Find where the given text appears and provide that cell's center as [X, Y] coordinate. 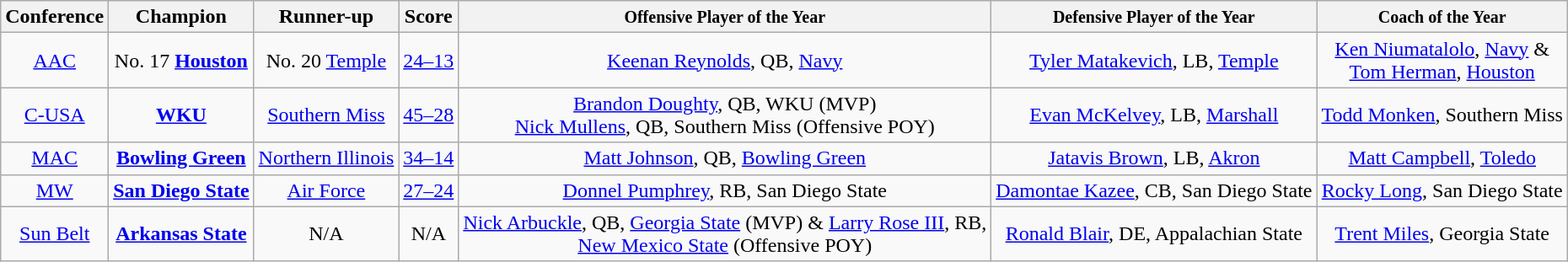
San Diego State [181, 190]
24–13 [428, 61]
Runner-up [326, 17]
Damontae Kazee, CB, San Diego State [1154, 190]
Matt Campbell, Toledo [1442, 158]
Brandon Doughty, QB, WKU (MVP)Nick Mullens, QB, Southern Miss (Offensive POY) [725, 115]
Evan McKelvey, LB, Marshall [1154, 115]
No. 17 Houston [181, 61]
Conference [55, 17]
Arkansas State [181, 234]
Trent Miles, Georgia State [1442, 234]
34–14 [428, 158]
Ronald Blair, DE, Appalachian State [1154, 234]
Jatavis Brown, LB, Akron [1154, 158]
Coach of the Year [1442, 17]
Ken Niumatalolo, Navy & Tom Herman, Houston [1442, 61]
45–28 [428, 115]
Northern Illinois [326, 158]
No. 20 Temple [326, 61]
Bowling Green [181, 158]
Donnel Pumphrey, RB, San Diego State [725, 190]
Rocky Long, San Diego State [1442, 190]
Air Force [326, 190]
Matt Johnson, QB, Bowling Green [725, 158]
AAC [55, 61]
Todd Monken, Southern Miss [1442, 115]
MW [55, 190]
Nick Arbuckle, QB, Georgia State (MVP) & Larry Rose III, RB, New Mexico State (Offensive POY) [725, 234]
Offensive Player of the Year [725, 17]
Score [428, 17]
WKU [181, 115]
Sun Belt [55, 234]
Keenan Reynolds, QB, Navy [725, 61]
C-USA [55, 115]
Defensive Player of the Year [1154, 17]
Champion [181, 17]
Tyler Matakevich, LB, Temple [1154, 61]
MAC [55, 158]
Southern Miss [326, 115]
27–24 [428, 190]
